Determine the (X, Y) coordinate at the center of the cell enclosing the given text.  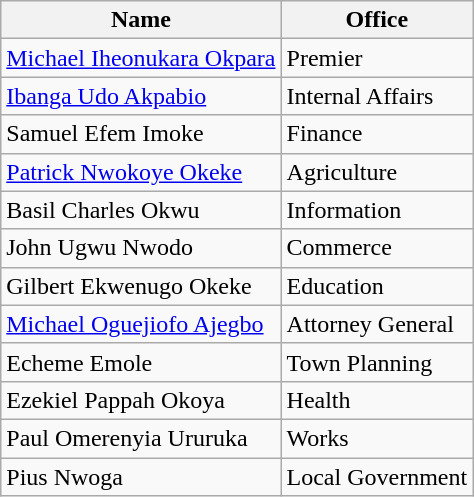
Pius Nwoga (141, 477)
Office (377, 20)
Basil Charles Okwu (141, 210)
Ezekiel Pappah Okoya (141, 400)
Attorney General (377, 324)
Patrick Nwokoye Okeke (141, 172)
Echeme Emole (141, 362)
Local Government (377, 477)
Health (377, 400)
Michael Oguejiofo Ajegbo (141, 324)
Finance (377, 134)
Works (377, 438)
Town Planning (377, 362)
Internal Affairs (377, 96)
Education (377, 286)
Commerce (377, 248)
Gilbert Ekwenugo Okeke (141, 286)
Ibanga Udo Akpabio (141, 96)
Premier (377, 58)
Michael Iheonukara Okpara (141, 58)
Paul Omerenyia Ururuka (141, 438)
John Ugwu Nwodo (141, 248)
Information (377, 210)
Agriculture (377, 172)
Name (141, 20)
Samuel Efem Imoke (141, 134)
